Detect which cell encompasses the target text, then output its (x, y) center coordinate. 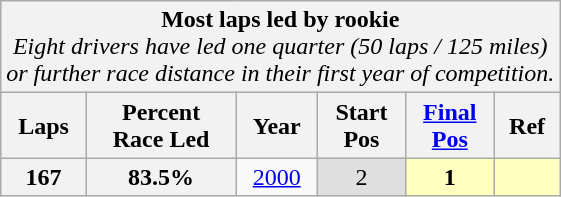
FinalPos (450, 126)
2 (362, 177)
StartPos (362, 126)
1 (450, 177)
Year (277, 126)
83.5% (160, 177)
Ref (526, 126)
Most laps led by rookieEight drivers have led one quarter (50 laps / 125 miles)or further race distance in their first year of competition. (280, 47)
PercentRace Led (160, 126)
2000 (277, 177)
167 (44, 177)
Laps (44, 126)
